Search for the cell housing the specified text and yield its [X, Y] center coordinate. 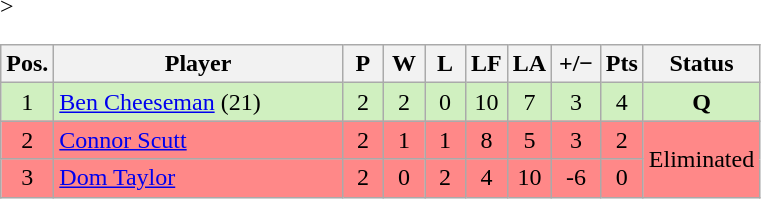
Ben Cheeseman (21) [198, 102]
Player [198, 64]
Connor Scutt [198, 140]
LF [487, 64]
+/− [576, 64]
Status [701, 64]
W [404, 64]
Dom Taylor [198, 178]
L [444, 64]
7 [529, 102]
-6 [576, 178]
8 [487, 140]
Q [701, 102]
Eliminated [701, 159]
LA [529, 64]
Pts [622, 64]
P [362, 64]
5 [529, 140]
Pos. [28, 64]
